Find where the given text appears and provide that cell's center as [x, y] coordinate. 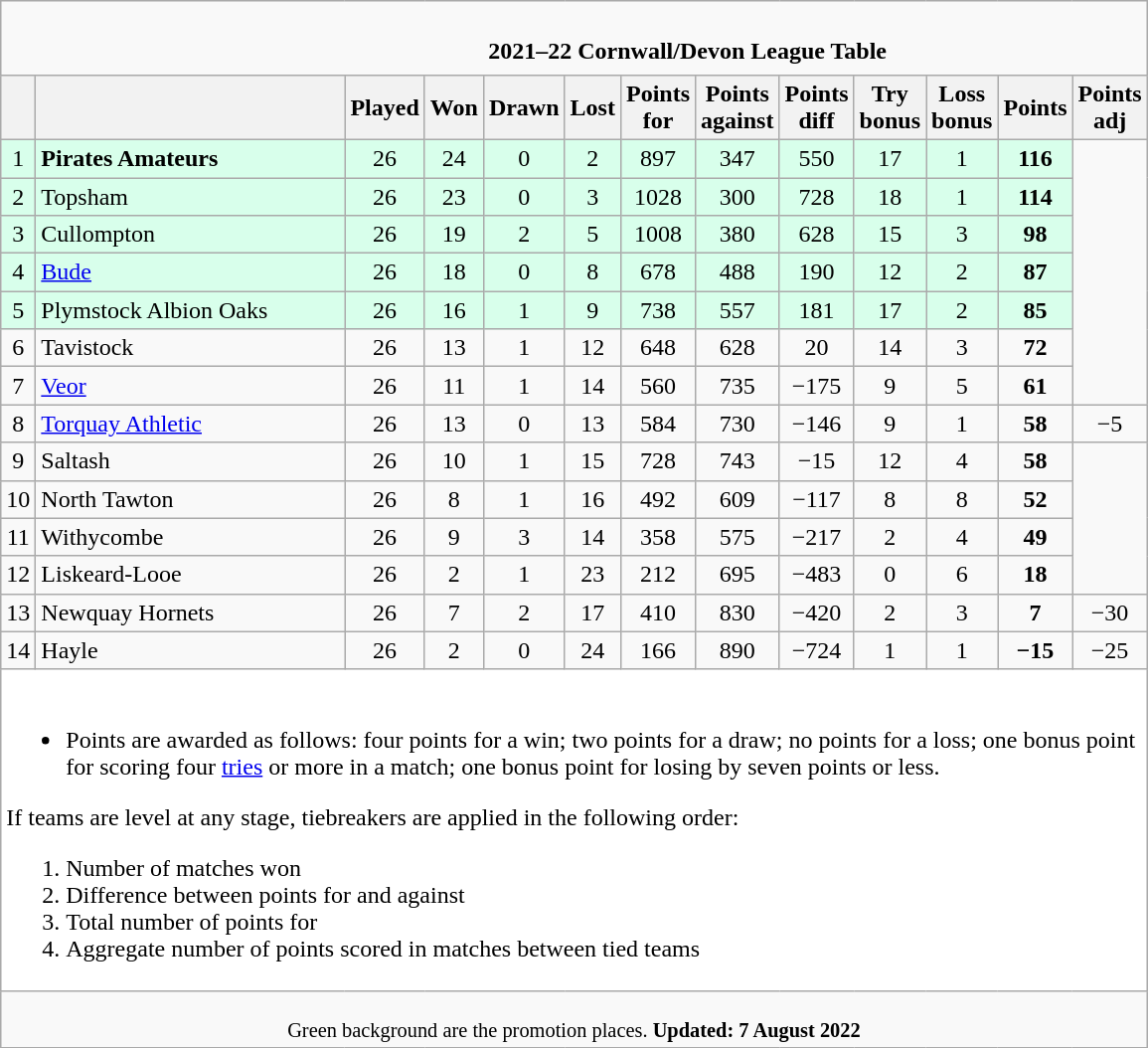
Torquay Athletic [191, 424]
190 [817, 272]
−117 [817, 499]
20 [817, 348]
550 [817, 158]
Bude [191, 272]
Points [1036, 107]
Try bonus [890, 107]
19 [453, 235]
181 [817, 310]
87 [1036, 272]
648 [658, 348]
Played [385, 107]
North Tawton [191, 499]
Saltash [191, 461]
49 [1036, 537]
85 [1036, 310]
Green background are the promotion places. Updated: 7 August 2022 [574, 1018]
695 [738, 575]
Newquay Hornets [191, 612]
Points against [738, 107]
Withycombe [191, 537]
Plymstock Albion Oaks [191, 310]
488 [738, 272]
116 [1036, 158]
52 [1036, 499]
Hayle [191, 650]
560 [658, 386]
Loss bonus [962, 107]
Topsham [191, 196]
Liskeard-Looe [191, 575]
Points for [658, 107]
Points diff [817, 107]
897 [658, 158]
Won [453, 107]
Veor [191, 386]
98 [1036, 235]
890 [738, 650]
−217 [817, 537]
492 [658, 499]
−146 [817, 424]
Tavistock [191, 348]
380 [738, 235]
300 [738, 196]
Drawn [524, 107]
743 [738, 461]
678 [658, 272]
−175 [817, 386]
−724 [817, 650]
735 [738, 386]
347 [738, 158]
1028 [658, 196]
584 [658, 424]
−30 [1109, 612]
−5 [1109, 424]
730 [738, 424]
−420 [817, 612]
72 [1036, 348]
Cullompton [191, 235]
166 [658, 650]
410 [658, 612]
212 [658, 575]
61 [1036, 386]
575 [738, 537]
358 [658, 537]
609 [738, 499]
Pirates Amateurs [191, 158]
738 [658, 310]
−483 [817, 575]
557 [738, 310]
114 [1036, 196]
830 [738, 612]
1008 [658, 235]
−25 [1109, 650]
Points adj [1109, 107]
Lost [592, 107]
